Capture the cell that displays the provided text and extract its [x, y] central coordinate. 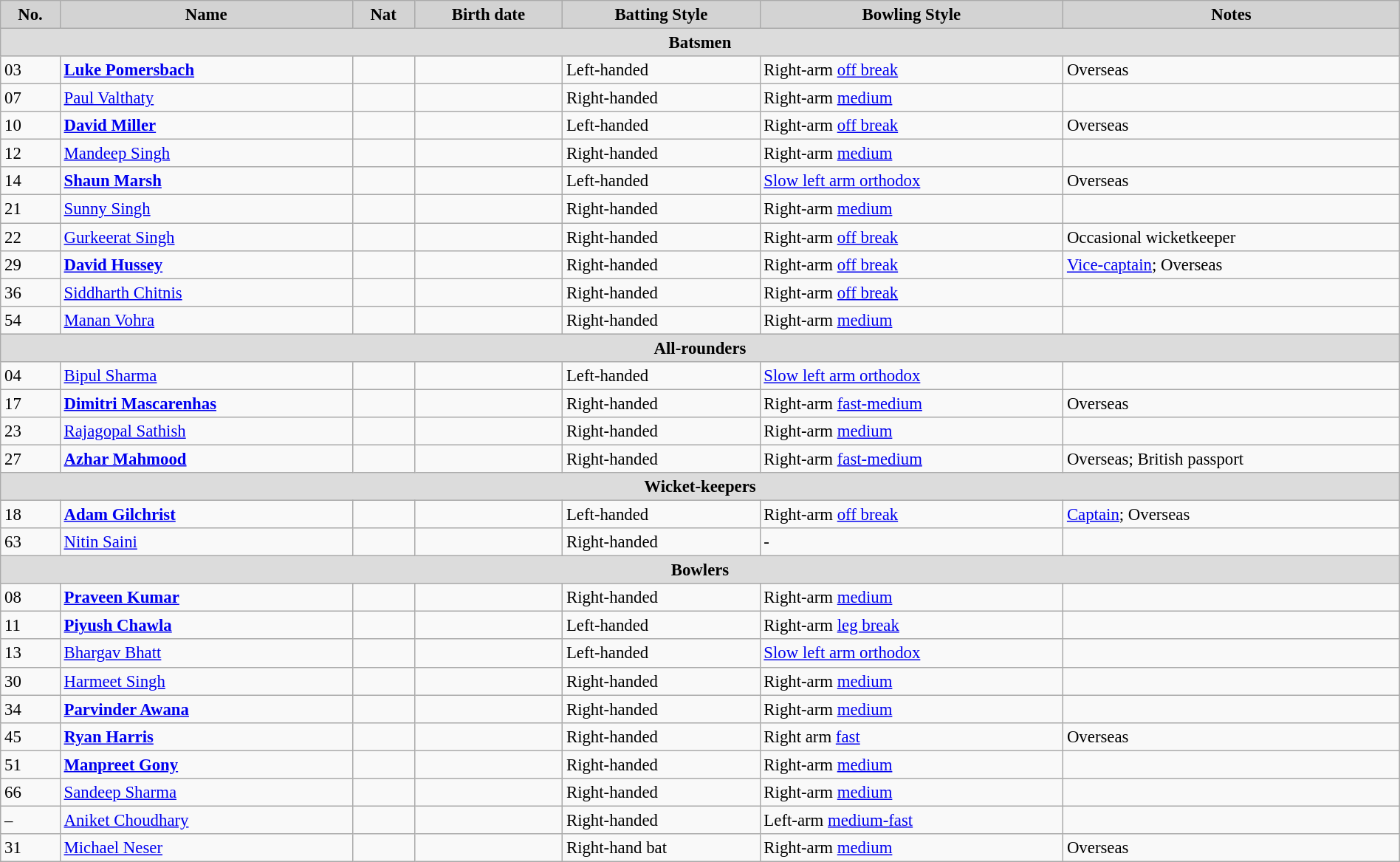
Birth date [489, 15]
Praveen Kumar [206, 598]
17 [30, 403]
36 [30, 293]
Wicket-keepers [700, 487]
Adam Gilchrist [206, 515]
David Miller [206, 126]
08 [30, 598]
66 [30, 793]
Bipul Sharma [206, 376]
David Hussey [206, 264]
07 [30, 98]
Aniket Choudhary [206, 820]
Sunny Singh [206, 209]
22 [30, 237]
Batting Style [662, 15]
54 [30, 320]
Manpreet Gony [206, 764]
Right arm fast [911, 736]
Right-hand bat [662, 848]
51 [30, 764]
No. [30, 15]
29 [30, 264]
- [911, 542]
Right-arm leg break [911, 626]
14 [30, 181]
Vice-captain; Overseas [1232, 264]
11 [30, 626]
All-rounders [700, 348]
Captain; Overseas [1232, 515]
34 [30, 709]
Bowlers [700, 570]
31 [30, 848]
Mandeep Singh [206, 154]
Gurkeerat Singh [206, 237]
Nitin Saini [206, 542]
Parvinder Awana [206, 709]
Bowling Style [911, 15]
Rajagopal Sathish [206, 431]
Piyush Chawla [206, 626]
Nat [383, 15]
03 [30, 70]
21 [30, 209]
Dimitri Mascarenhas [206, 403]
Shaun Marsh [206, 181]
10 [30, 126]
27 [30, 459]
63 [30, 542]
23 [30, 431]
Luke Pomersbach [206, 70]
Ryan Harris [206, 736]
13 [30, 654]
Occasional wicketkeeper [1232, 237]
Michael Neser [206, 848]
Name [206, 15]
Overseas; British passport [1232, 459]
Sandeep Sharma [206, 793]
Batsmen [700, 43]
30 [30, 681]
12 [30, 154]
Left-arm medium-fast [911, 820]
Harmeet Singh [206, 681]
Bhargav Bhatt [206, 654]
Paul Valthaty [206, 98]
18 [30, 515]
Siddharth Chitnis [206, 293]
– [30, 820]
Azhar Mahmood [206, 459]
04 [30, 376]
45 [30, 736]
Notes [1232, 15]
Manan Vohra [206, 320]
